Find where the given text appears and provide that cell's center as [x, y] coordinate. 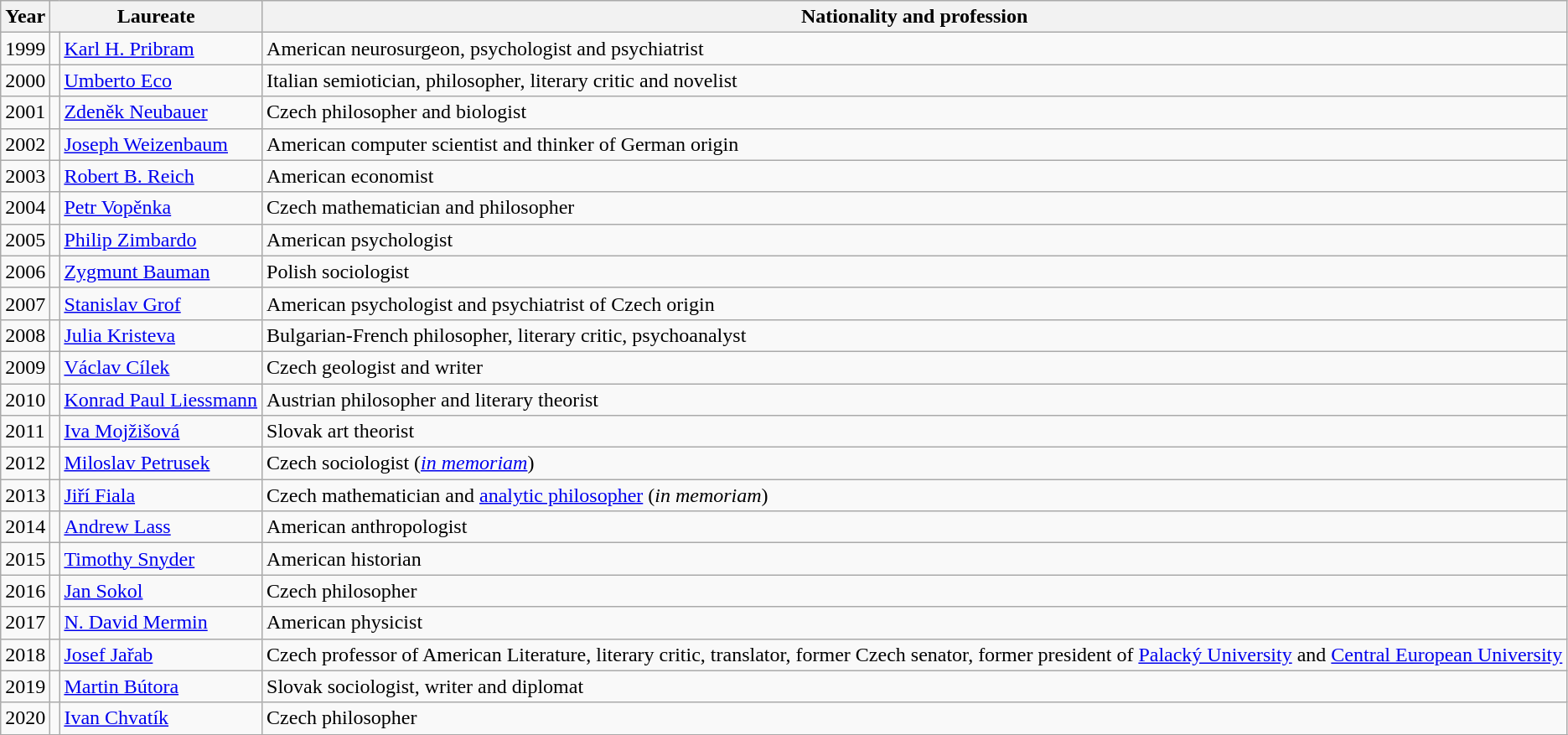
Petr Vopěnka [161, 208]
2018 [25, 655]
2005 [25, 240]
Iva Mojžišová [161, 432]
Czech mathematician and analytic philosopher (in memoriam) [915, 495]
Czech geologist and writer [915, 367]
Zdeněk Neubauer [161, 112]
American anthropologist [915, 527]
American psychologist [915, 240]
2013 [25, 495]
2017 [25, 623]
2012 [25, 463]
2001 [25, 112]
American physicist [915, 623]
Stanislav Grof [161, 303]
Robert B. Reich [161, 176]
Martin Bútora [161, 686]
2014 [25, 527]
2002 [25, 144]
Nationality and profession [915, 17]
Miloslav Petrusek [161, 463]
2020 [25, 718]
Philip Zimbardo [161, 240]
Andrew Lass [161, 527]
Austrian philosopher and literary theorist [915, 400]
Josef Jařab [161, 655]
Joseph Weizenbaum [161, 144]
Polish sociologist [915, 272]
2015 [25, 559]
Konrad Paul Liessmann [161, 400]
American historian [915, 559]
American economist [915, 176]
American psychologist and psychiatrist of Czech origin [915, 303]
Zygmunt Bauman [161, 272]
2016 [25, 591]
2006 [25, 272]
Czech mathematician and philosopher [915, 208]
Laureate [156, 17]
Umberto Eco [161, 80]
2003 [25, 176]
Julia Kristeva [161, 335]
American computer scientist and thinker of German origin [915, 144]
2019 [25, 686]
Václav Cílek [161, 367]
2008 [25, 335]
Italian semiotician, philosopher, literary critic and novelist [915, 80]
Slovak art theorist [915, 432]
2011 [25, 432]
Czech philosopher and biologist [915, 112]
Ivan Chvatík [161, 718]
Jiří Fiala [161, 495]
Jan Sokol [161, 591]
1999 [25, 49]
American neurosurgeon, psychologist and psychiatrist [915, 49]
2009 [25, 367]
Year [25, 17]
N. David Mermin [161, 623]
Slovak sociologist, writer and diplomat [915, 686]
Bulgarian-French philosopher, literary critic, psychoanalyst [915, 335]
Timothy Snyder [161, 559]
2007 [25, 303]
2010 [25, 400]
2000 [25, 80]
Karl H. Pribram [161, 49]
Czech sociologist (in memoriam) [915, 463]
2004 [25, 208]
